Extract the [x, y] coordinate from the center of the cell holding the provided text.  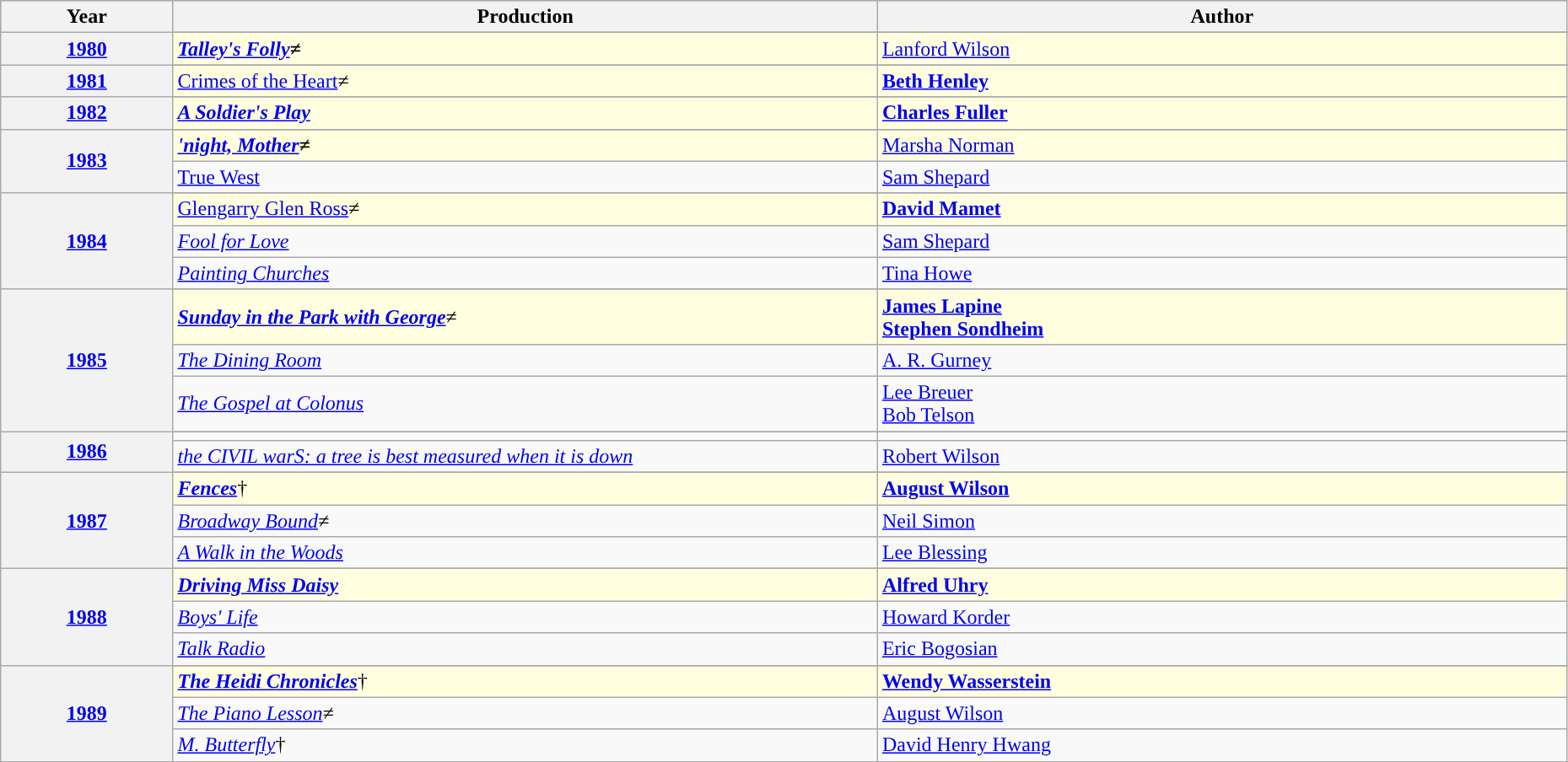
The Gospel at Colonus [525, 403]
James Lapine Stephen Sondheim [1221, 317]
A Walk in the Woods [525, 553]
1987 [87, 521]
A Soldier's Play [525, 113]
1980 [87, 49]
Author [1221, 17]
Painting Churches [525, 273]
Eric Bogosian [1221, 649]
Production [525, 17]
1986 [87, 452]
Marsha Norman [1221, 145]
True West [525, 177]
Talk Radio [525, 649]
the CIVIL warS: a tree is best measured when it is down [525, 457]
Neil Simon [1221, 521]
Wendy Wasserstein [1221, 681]
Tina Howe [1221, 273]
Sunday in the Park with George≠ [525, 317]
1988 [87, 617]
Glengarry Glen Ross≠ [525, 209]
The Dining Room [525, 360]
'night, Mother≠ [525, 145]
Year [87, 17]
Boys' Life [525, 617]
Crimes of the Heart≠ [525, 81]
A. R. Gurney [1221, 360]
David Mamet [1221, 209]
The Heidi Chronicles† [525, 681]
Charles Fuller [1221, 113]
Robert Wilson [1221, 457]
Lanford Wilson [1221, 49]
1985 [87, 360]
1983 [87, 161]
Beth Henley [1221, 81]
Fences† [525, 489]
Broadway Bound≠ [525, 521]
M. Butterfly† [525, 745]
1989 [87, 713]
David Henry Hwang [1221, 745]
Lee Breuer Bob Telson [1221, 403]
The Piano Lesson≠ [525, 713]
Lee Blessing [1221, 553]
Howard Korder [1221, 617]
1982 [87, 113]
1981 [87, 81]
Fool for Love [525, 241]
1984 [87, 241]
Alfred Uhry [1221, 585]
Talley's Folly≠ [525, 49]
Driving Miss Daisy [525, 585]
